Return (x, y) of the center of cell containing provided text 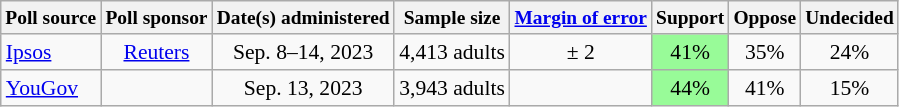
Poll source (51, 18)
24% (850, 52)
15% (850, 88)
Margin of error (581, 18)
4,413 adults (452, 52)
Reuters (156, 52)
3,943 adults (452, 88)
Sep. 8–14, 2023 (303, 52)
35% (765, 52)
44% (690, 88)
Sep. 13, 2023 (303, 88)
Undecided (850, 18)
Oppose (765, 18)
Sample size (452, 18)
± 2 (581, 52)
Support (690, 18)
Date(s) administered (303, 18)
YouGov (51, 88)
Ipsos (51, 52)
Poll sponsor (156, 18)
